Capture the cell that displays the provided text and extract its (X, Y) central coordinate. 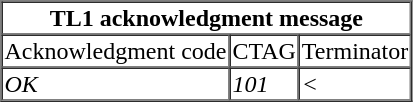
< (355, 84)
Terminator (355, 50)
CTAG (264, 50)
TL1 acknowledgment message (207, 18)
101 (264, 84)
Acknowledgment code (116, 50)
OK (116, 84)
